Locate the cell with the specified text and output its [x, y] center coordinate. 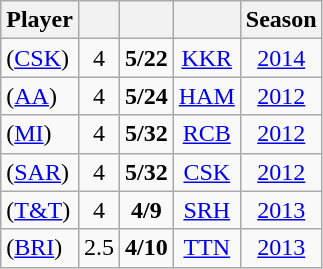
(SAR) [40, 172]
(BRI) [40, 248]
Season [281, 20]
(T&T) [40, 210]
KKR [206, 58]
2.5 [98, 248]
SRH [206, 210]
(CSK) [40, 58]
(MI) [40, 134]
5/22 [147, 58]
4/10 [147, 248]
(AA) [40, 96]
Player [40, 20]
5/24 [147, 96]
CSK [206, 172]
RCB [206, 134]
4/9 [147, 210]
2014 [281, 58]
TTN [206, 248]
HAM [206, 96]
